Provide the (X, Y) coordinate of the cell's center where the given text is located.  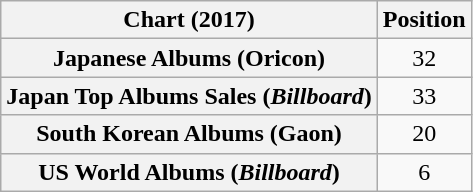
Japan Top Albums Sales (Billboard) (190, 96)
Position (424, 20)
32 (424, 58)
33 (424, 96)
Japanese Albums (Oricon) (190, 58)
20 (424, 134)
South Korean Albums (Gaon) (190, 134)
US World Albums (Billboard) (190, 172)
6 (424, 172)
Chart (2017) (190, 20)
